Return [X, Y] of the center of cell containing provided text 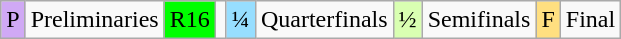
Quarterfinals [324, 20]
½ [408, 20]
P [13, 20]
R16 [190, 20]
¼ [240, 20]
F [548, 20]
Semifinals [479, 20]
Final [590, 20]
Preliminaries [94, 20]
